Scan for the cell matching the given text and deliver its [x, y] coordinate at center. 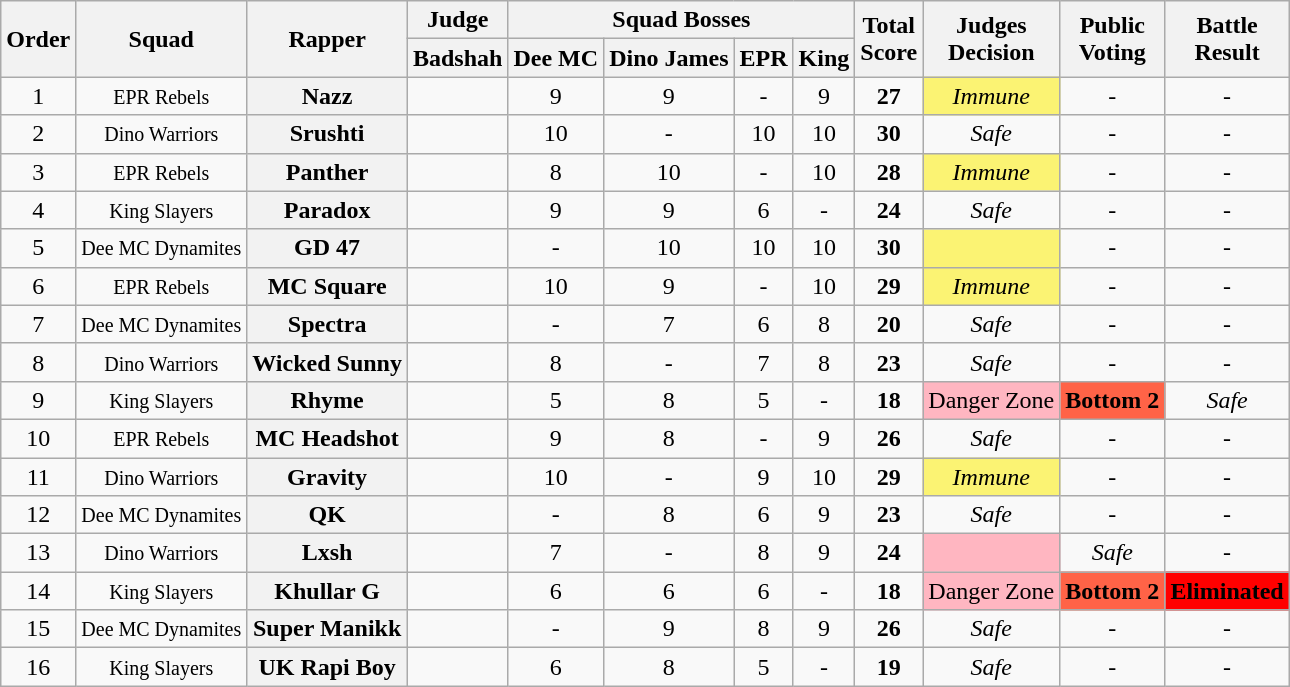
Spectra [328, 324]
GD 47 [328, 248]
Order [38, 39]
Panther [328, 172]
11 [38, 477]
QK [328, 515]
Squad [162, 39]
12 [38, 515]
TotalScore [889, 39]
Squad Bosses [682, 20]
19 [889, 667]
Super Manikk [328, 629]
15 [38, 629]
MC Headshot [328, 438]
14 [38, 591]
3 [38, 172]
Badshah [457, 58]
UK Rapi Boy [328, 667]
MC Square [328, 286]
2 [38, 134]
Dee MC [556, 58]
King [824, 58]
JudgesDecision [992, 39]
Rapper [328, 39]
1 [38, 96]
4 [38, 210]
28 [889, 172]
Nazz [328, 96]
Khullar G [328, 591]
27 [889, 96]
Judge [457, 20]
BattleResult [1227, 39]
Eliminated [1227, 591]
16 [38, 667]
Lxsh [328, 553]
EPR [764, 58]
13 [38, 553]
Paradox [328, 210]
Srushti [328, 134]
Wicked Sunny [328, 362]
Rhyme [328, 400]
PublicVoting [1112, 39]
Gravity [328, 477]
20 [889, 324]
Dino James [669, 58]
